Output the (x, y) coordinate of the center of the cell containing the given text.  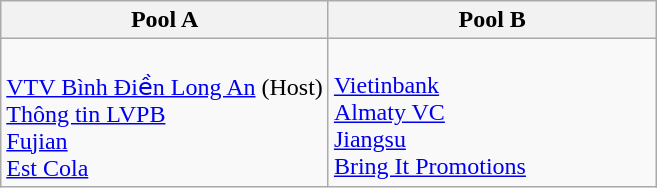
VTV Bình Điền Long An (Host) Thông tin LVPB Fujian Est Cola (165, 113)
Vietinbank Almaty VC Jiangsu Bring It Promotions (492, 113)
Pool A (165, 20)
Pool B (492, 20)
